Return [x, y] of the center of cell containing provided text 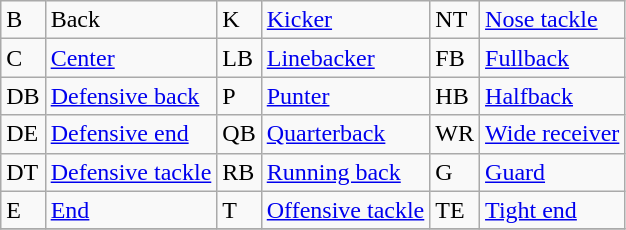
Kicker [346, 20]
K [239, 20]
Tight end [552, 210]
QB [239, 134]
G [455, 172]
Wide receiver [552, 134]
HB [455, 96]
End [131, 210]
Back [131, 20]
B [23, 20]
Offensive tackle [346, 210]
NT [455, 20]
FB [455, 58]
TE [455, 210]
Guard [552, 172]
Center [131, 58]
Punter [346, 96]
T [239, 210]
DT [23, 172]
P [239, 96]
Fullback [552, 58]
LB [239, 58]
RB [239, 172]
Running back [346, 172]
DB [23, 96]
Quarterback [346, 134]
Defensive back [131, 96]
E [23, 210]
C [23, 58]
WR [455, 134]
Linebacker [346, 58]
Halfback [552, 96]
Defensive end [131, 134]
Defensive tackle [131, 172]
DE [23, 134]
Nose tackle [552, 20]
